Identify which cell holds the provided text, then report its (x, y) central coordinate. 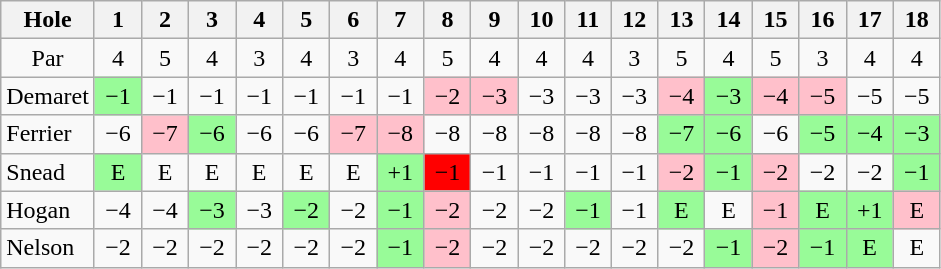
15 (776, 20)
10 (542, 20)
7 (400, 20)
Ferrier (48, 134)
16 (822, 20)
14 (728, 20)
17 (870, 20)
Hogan (48, 210)
Nelson (48, 248)
Hole (48, 20)
Snead (48, 172)
2 (164, 20)
8 (448, 20)
9 (494, 20)
18 (916, 20)
Par (48, 58)
11 (588, 20)
6 (354, 20)
Demaret (48, 96)
13 (682, 20)
12 (634, 20)
1 (118, 20)
